Scan for the cell matching the given text and deliver its [X, Y] coordinate at center. 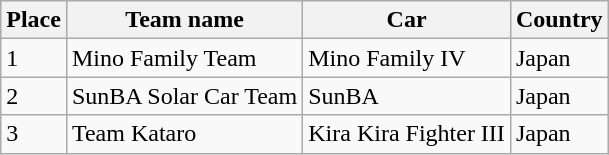
3 [34, 134]
Team name [184, 20]
2 [34, 96]
Mino Family IV [407, 58]
SunBA Solar Car Team [184, 96]
Mino Family Team [184, 58]
Country [559, 20]
1 [34, 58]
Kira Kira Fighter III [407, 134]
Place [34, 20]
Team Kataro [184, 134]
SunBA [407, 96]
Car [407, 20]
